Identify which cell holds the provided text, then report its (x, y) central coordinate. 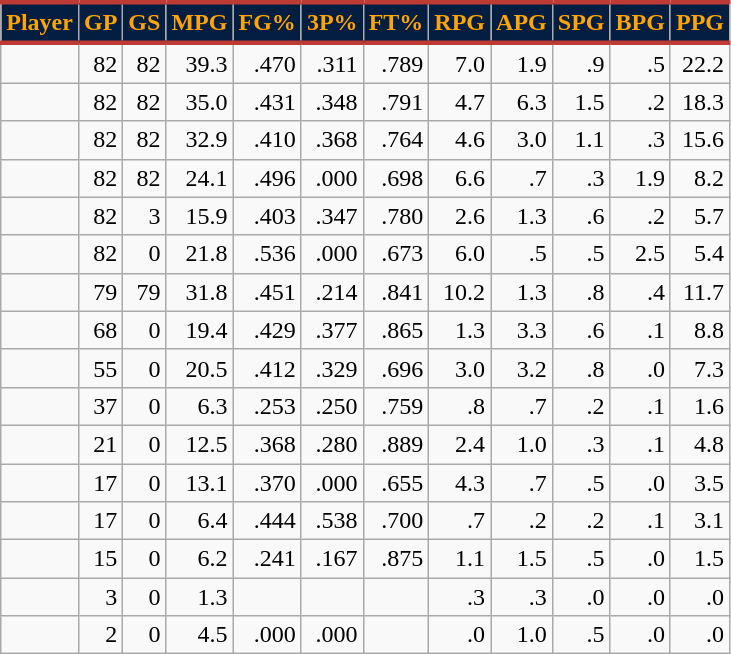
3.3 (522, 330)
.451 (267, 292)
.655 (396, 483)
.377 (332, 330)
BPG (640, 22)
13.1 (200, 483)
.431 (267, 102)
.764 (396, 140)
.673 (396, 254)
7.3 (700, 368)
.536 (267, 254)
.280 (332, 444)
3P% (332, 22)
.429 (267, 330)
.889 (396, 444)
1.6 (700, 406)
.348 (332, 102)
22.2 (700, 63)
.789 (396, 63)
12.5 (200, 444)
.700 (396, 521)
32.9 (200, 140)
19.4 (200, 330)
2 (100, 635)
21 (100, 444)
3.2 (522, 368)
2.6 (460, 216)
.410 (267, 140)
21.8 (200, 254)
APG (522, 22)
PPG (700, 22)
.9 (581, 63)
.250 (332, 406)
GS (144, 22)
8.8 (700, 330)
.470 (267, 63)
3.1 (700, 521)
MPG (200, 22)
55 (100, 368)
4.5 (200, 635)
FG% (267, 22)
.696 (396, 368)
6.2 (200, 559)
2.5 (640, 254)
GP (100, 22)
20.5 (200, 368)
.841 (396, 292)
.329 (332, 368)
11.7 (700, 292)
.875 (396, 559)
6.0 (460, 254)
4.7 (460, 102)
FT% (396, 22)
15 (100, 559)
RPG (460, 22)
7.0 (460, 63)
.538 (332, 521)
.759 (396, 406)
39.3 (200, 63)
4.6 (460, 140)
.791 (396, 102)
5.4 (700, 254)
.403 (267, 216)
18.3 (700, 102)
15.6 (700, 140)
.241 (267, 559)
8.2 (700, 178)
37 (100, 406)
6.4 (200, 521)
.496 (267, 178)
.698 (396, 178)
4.3 (460, 483)
15.9 (200, 216)
.167 (332, 559)
.865 (396, 330)
Player (40, 22)
4.8 (700, 444)
10.2 (460, 292)
.412 (267, 368)
.444 (267, 521)
.253 (267, 406)
3.5 (700, 483)
SPG (581, 22)
.4 (640, 292)
31.8 (200, 292)
35.0 (200, 102)
.311 (332, 63)
.370 (267, 483)
.214 (332, 292)
5.7 (700, 216)
68 (100, 330)
.780 (396, 216)
2.4 (460, 444)
6.6 (460, 178)
24.1 (200, 178)
.347 (332, 216)
